For the text-containing cell, return its midpoint in [X, Y] coordinate format. 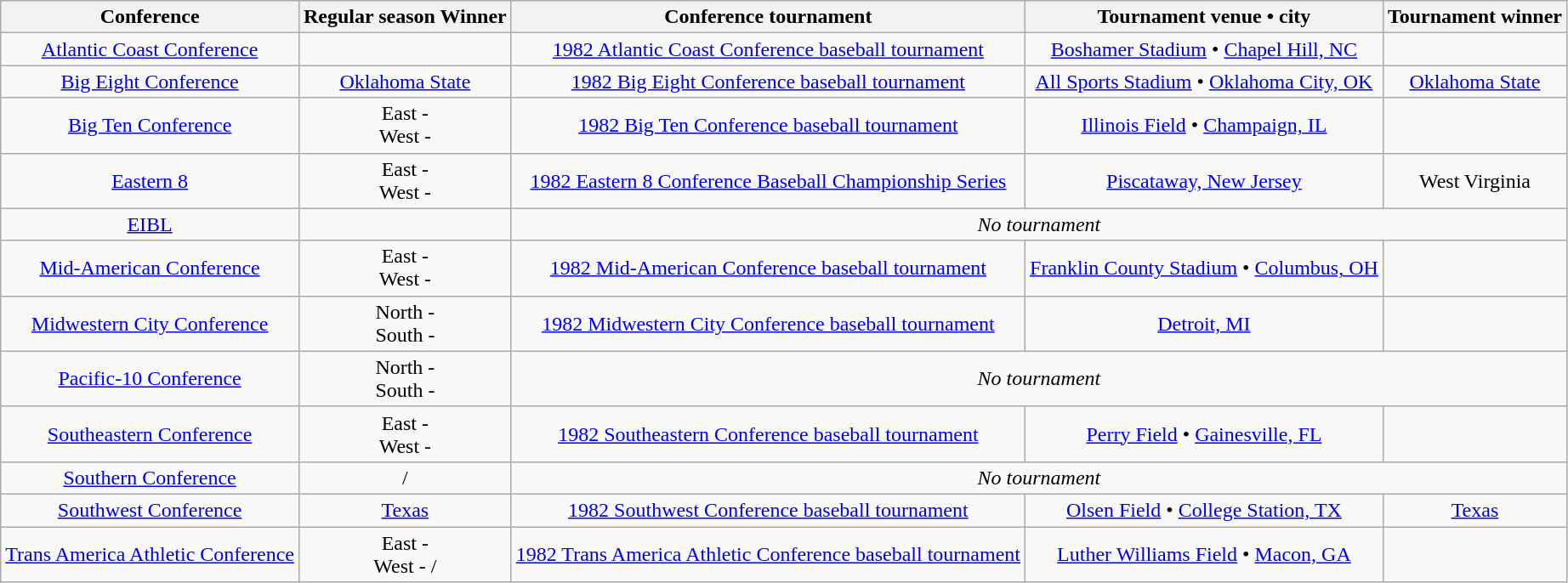
1982 Eastern 8 Conference Baseball Championship Series [768, 180]
Conference tournament [768, 17]
Franklin County Stadium • Columbus, OH [1204, 269]
Trans America Athletic Conference [150, 554]
Southeastern Conference [150, 433]
Midwestern City Conference [150, 323]
Luther Williams Field • Macon, GA [1204, 554]
Mid-American Conference [150, 269]
Tournament winner [1474, 17]
Illinois Field • Champaign, IL [1204, 126]
Southern Conference [150, 478]
Southwest Conference [150, 510]
1982 Southwest Conference baseball tournament [768, 510]
West Virginia [1474, 180]
Olsen Field • College Station, TX [1204, 510]
/ [405, 478]
Big Eight Conference [150, 82]
1982 Big Eight Conference baseball tournament [768, 82]
Tournament venue • city [1204, 17]
1982 Trans America Athletic Conference baseball tournament [768, 554]
1982 Atlantic Coast Conference baseball tournament [768, 49]
Piscataway, New Jersey [1204, 180]
East - West - / [405, 554]
Big Ten Conference [150, 126]
1982 Mid-American Conference baseball tournament [768, 269]
1982 Big Ten Conference baseball tournament [768, 126]
Atlantic Coast Conference [150, 49]
Perry Field • Gainesville, FL [1204, 433]
Detroit, MI [1204, 323]
Conference [150, 17]
All Sports Stadium • Oklahoma City, OK [1204, 82]
EIBL [150, 224]
Regular season Winner [405, 17]
Eastern 8 [150, 180]
1982 Midwestern City Conference baseball tournament [768, 323]
Boshamer Stadium • Chapel Hill, NC [1204, 49]
1982 Southeastern Conference baseball tournament [768, 433]
Pacific-10 Conference [150, 379]
